Locate the cell with the specified text and output its (x, y) center coordinate. 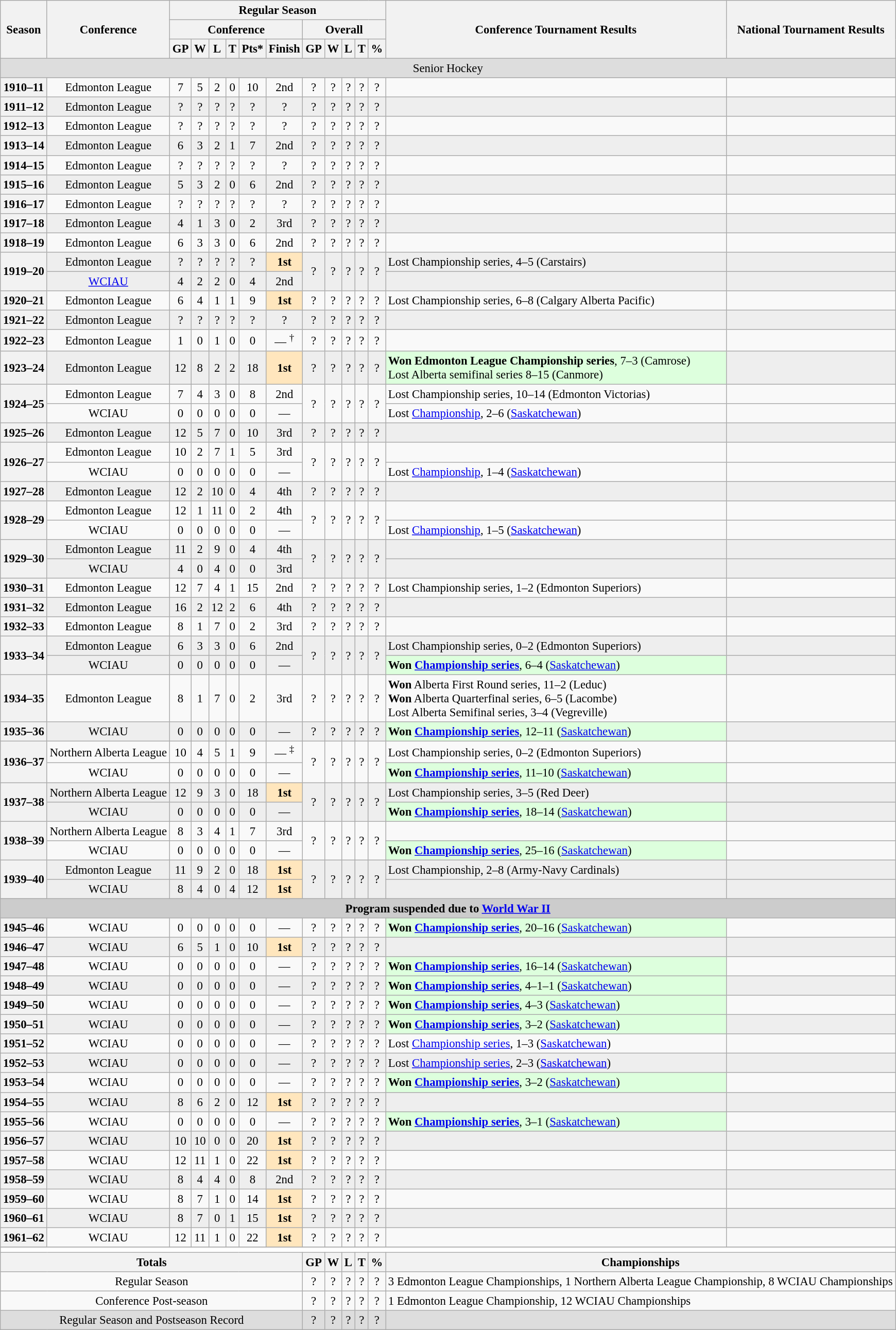
National Tournament Results (811, 30)
1 Edmonton League Championship, 12 WCIAU Championships (641, 1301)
1911–12 (24, 107)
Lost Championship, 1–4 (Saskatchewan) (556, 472)
1930–31 (24, 588)
1955–56 (24, 1121)
Conference Post-season (151, 1301)
1916–17 (24, 204)
1926–27 (24, 462)
1938–39 (24, 840)
— ‡ (284, 752)
1961–62 (24, 1237)
1957–58 (24, 1160)
Regular Season and Postseason Record (151, 1320)
1956–57 (24, 1141)
Won Championship series, 18–14 (Saskatchewan) (556, 811)
Totals (151, 1263)
1954–55 (24, 1102)
Championships (641, 1263)
Lost Championship series, 10–14 (Edmonton Victorias) (556, 394)
1950–51 (24, 1025)
20 (252, 1141)
1920–21 (24, 301)
Program suspended due to World War II (448, 908)
Season (24, 30)
Lost Championship series, 1–3 (Saskatchewan) (556, 1044)
Pts* (252, 49)
1937–38 (24, 802)
1951–52 (24, 1044)
Lost Championship series, 1–2 (Edmonton Superiors) (556, 588)
1910–11 (24, 88)
14 (252, 1199)
1945–46 (24, 928)
1925–26 (24, 433)
1914–15 (24, 165)
Won Championship series, 25–16 (Saskatchewan) (556, 850)
Lost Championship, 2–6 (Saskatchewan) (556, 413)
1953–54 (24, 1083)
Lost Championship, 2–8 (Army-Navy Cardinals) (556, 870)
1931–32 (24, 607)
1912–13 (24, 126)
Won Championship series, 4–1–1 (Saskatchewan) (556, 986)
1939–40 (24, 879)
1917–18 (24, 223)
1927–28 (24, 491)
16 (180, 607)
1918–19 (24, 243)
1933–34 (24, 656)
1934–35 (24, 699)
1946–47 (24, 947)
1936–37 (24, 762)
Finish (284, 49)
1928–29 (24, 520)
Won Championship series, 16–14 (Saskatchewan) (556, 966)
3 Edmonton League Championships, 1 Northern Alberta League Championship, 8 WCIAU Championships (641, 1282)
1960–61 (24, 1218)
Lost Championship, 1–5 (Saskatchewan) (556, 530)
Lost Championship series, 6–8 (Calgary Alberta Pacific) (556, 301)
1922–23 (24, 340)
Lost Championship series, 3–5 (Red Deer) (556, 792)
Conference Tournament Results (556, 30)
1924–25 (24, 404)
1921–22 (24, 320)
1913–14 (24, 146)
Lost Championship series, 2–3 (Saskatchewan) (556, 1063)
1952–53 (24, 1063)
1948–49 (24, 986)
1949–50 (24, 1005)
Lost Championship series, 4–5 (Carstairs) (556, 262)
Won Championship series, 4–3 (Saskatchewan) (556, 1005)
Won Championship series, 12–11 (Saskatchewan) (556, 732)
1932–33 (24, 627)
1935–36 (24, 732)
Won Championship series, 6–4 (Saskatchewan) (556, 665)
Won Championship series, 3–1 (Saskatchewan) (556, 1121)
1958–59 (24, 1180)
1923–24 (24, 368)
1919–20 (24, 272)
Won Alberta First Round series, 11–2 (Leduc)Won Alberta Quarterfinal series, 6–5 (Lacombe)Lost Alberta Semifinal series, 3–4 (Vegreville) (556, 699)
Senior Hockey (448, 68)
Won Championship series, 11–10 (Saskatchewan) (556, 773)
1947–48 (24, 966)
Overall (344, 30)
1959–60 (24, 1199)
Won Championship series, 20–16 (Saskatchewan) (556, 928)
Won Edmonton League Championship series, 7–3 (Camrose)Lost Alberta semifinal series 8–15 (Canmore) (556, 368)
1915–16 (24, 184)
1929–30 (24, 559)
— † (284, 340)
